From the cell containing the given text, extract its center point as (X, Y) coordinate. 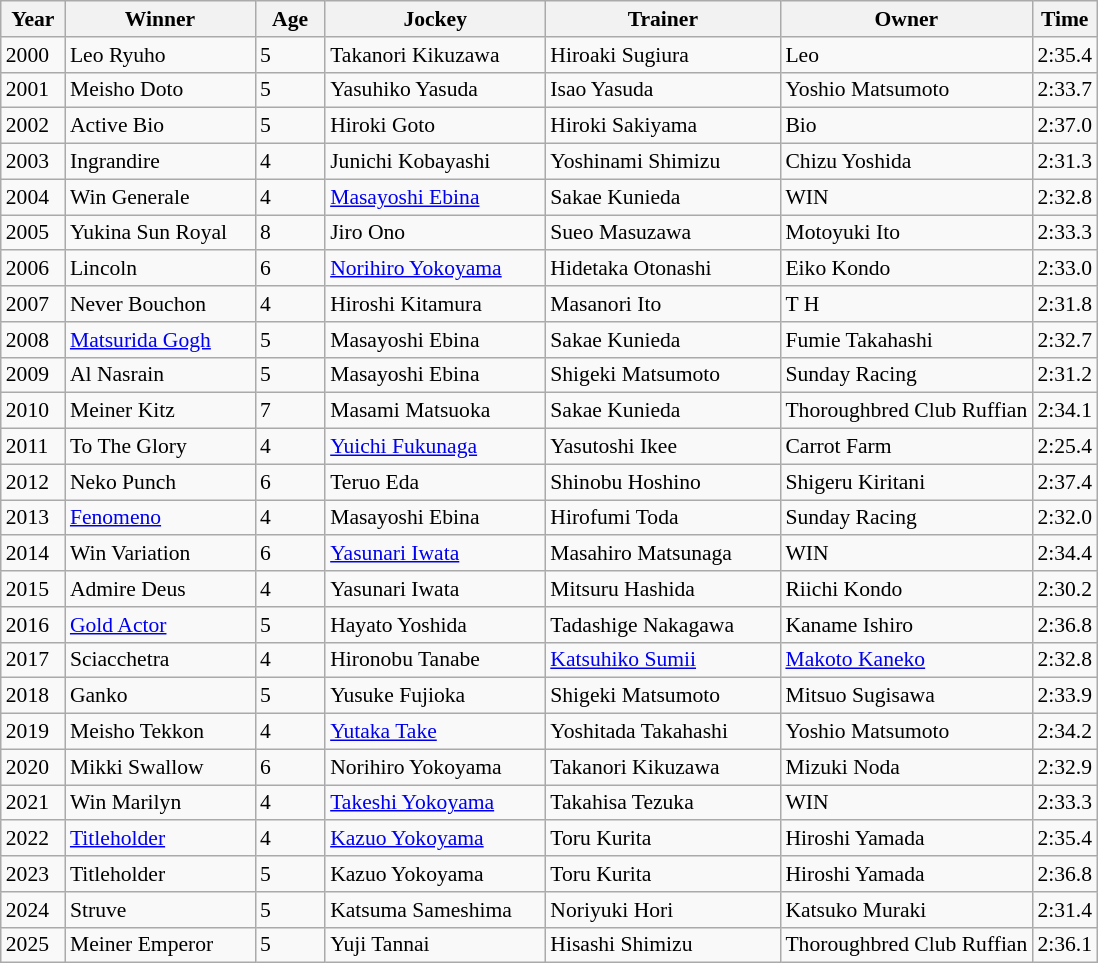
2:30.2 (1064, 589)
2022 (33, 839)
Ingrandire (160, 162)
Shigeru Kiritani (906, 482)
2012 (33, 482)
2:33.0 (1064, 269)
Riichi Kondo (906, 589)
Hisashi Shimizu (662, 945)
Isao Yasuda (662, 90)
Yasutoshi Ikee (662, 447)
Katsuhiko Sumii (662, 660)
Teruo Eda (435, 482)
Age (290, 19)
Owner (906, 19)
Yoshinami Shimizu (662, 162)
2:34.1 (1064, 411)
2019 (33, 732)
2009 (33, 375)
Sueo Masuzawa (662, 233)
Katsuko Muraki (906, 910)
2:37.4 (1064, 482)
Junichi Kobayashi (435, 162)
Gold Actor (160, 625)
7 (290, 411)
2005 (33, 233)
Carrot Farm (906, 447)
Mitsuru Hashida (662, 589)
2:31.2 (1064, 375)
Masanori Ito (662, 304)
Yuichi Fukunaga (435, 447)
2:33.9 (1064, 696)
2001 (33, 90)
Meiner Emperor (160, 945)
Jiro Ono (435, 233)
Yuji Tannai (435, 945)
Win Variation (160, 554)
Chizu Yoshida (906, 162)
Yoshitada Takahashi (662, 732)
Yasuhiko Yasuda (435, 90)
2020 (33, 767)
Fenomeno (160, 518)
Ganko (160, 696)
Never Bouchon (160, 304)
Eiko Kondo (906, 269)
2:37.0 (1064, 126)
Kaname Ishiro (906, 625)
Hidetaka Otonashi (662, 269)
2011 (33, 447)
2:32.0 (1064, 518)
2008 (33, 340)
Shinobu Hoshino (662, 482)
Matsurida Gogh (160, 340)
Al Nasrain (160, 375)
2:34.4 (1064, 554)
2000 (33, 55)
Hironobu Tanabe (435, 660)
Neko Punch (160, 482)
Admire Deus (160, 589)
2024 (33, 910)
Time (1064, 19)
Year (33, 19)
2:31.3 (1064, 162)
2006 (33, 269)
Yukina Sun Royal (160, 233)
Active Bio (160, 126)
2:36.1 (1064, 945)
2003 (33, 162)
2017 (33, 660)
Hiroki Sakiyama (662, 126)
2:31.4 (1064, 910)
Struve (160, 910)
2025 (33, 945)
2015 (33, 589)
2016 (33, 625)
Masami Matsuoka (435, 411)
Takeshi Yokoyama (435, 803)
2021 (33, 803)
Hiroshi Kitamura (435, 304)
Win Marilyn (160, 803)
Takahisa Tezuka (662, 803)
Fumie Takahashi (906, 340)
Katsuma Sameshima (435, 910)
Masahiro Matsunaga (662, 554)
Hiroaki Sugiura (662, 55)
Meiner Kitz (160, 411)
2:25.4 (1064, 447)
Meisho Doto (160, 90)
Mikki Swallow (160, 767)
Bio (906, 126)
Makoto Kaneko (906, 660)
2004 (33, 197)
Mitsuo Sugisawa (906, 696)
2018 (33, 696)
T H (906, 304)
To The Glory (160, 447)
2007 (33, 304)
Noriyuki Hori (662, 910)
Leo (906, 55)
Leo Ryuho (160, 55)
Sciacchetra (160, 660)
2013 (33, 518)
Winner (160, 19)
Lincoln (160, 269)
Yutaka Take (435, 732)
2014 (33, 554)
Motoyuki Ito (906, 233)
Yusuke Fujioka (435, 696)
2:32.9 (1064, 767)
2:31.8 (1064, 304)
2023 (33, 874)
Win Generale (160, 197)
2010 (33, 411)
2:32.7 (1064, 340)
2002 (33, 126)
8 (290, 233)
Hiroki Goto (435, 126)
Hirofumi Toda (662, 518)
Tadashige Nakagawa (662, 625)
Jockey (435, 19)
2:34.2 (1064, 732)
Hayato Yoshida (435, 625)
2:33.7 (1064, 90)
Mizuki Noda (906, 767)
Trainer (662, 19)
Meisho Tekkon (160, 732)
